Output the (x, y) coordinate of the center of the cell containing the given text.  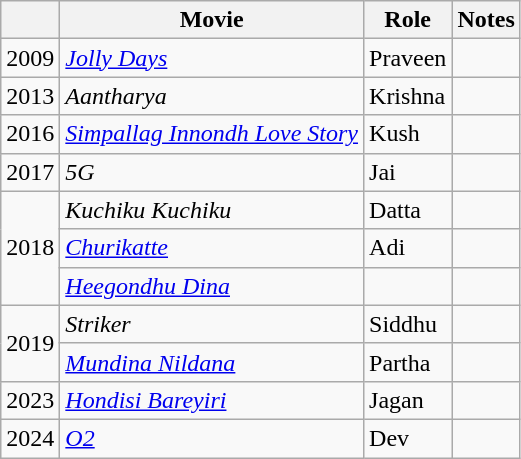
2017 (30, 172)
O2 (212, 438)
2019 (30, 343)
2023 (30, 400)
Mundina Nildana (212, 362)
Datta (408, 210)
2024 (30, 438)
Jagan (408, 400)
Adi (408, 248)
2018 (30, 248)
Siddhu (408, 324)
Simpallag Innondh Love Story (212, 134)
Praveen (408, 58)
Churikatte (212, 248)
2016 (30, 134)
Role (408, 20)
Kush (408, 134)
Heegondhu Dina (212, 286)
Kuchiku Kuchiku (212, 210)
Striker (212, 324)
Hondisi Bareyiri (212, 400)
Krishna (408, 96)
Dev (408, 438)
Notes (486, 20)
5G (212, 172)
Jai (408, 172)
2013 (30, 96)
Partha (408, 362)
Aantharya (212, 96)
Jolly Days (212, 58)
Movie (212, 20)
2009 (30, 58)
